Scan for the cell matching the given text and deliver its [x, y] coordinate at center. 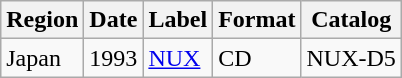
Region [42, 20]
Format [257, 20]
NUX-D5 [351, 58]
1993 [114, 58]
CD [257, 58]
Label [178, 20]
NUX [178, 58]
Japan [42, 58]
Date [114, 20]
Catalog [351, 20]
